Search for the cell housing the specified text and yield its [x, y] center coordinate. 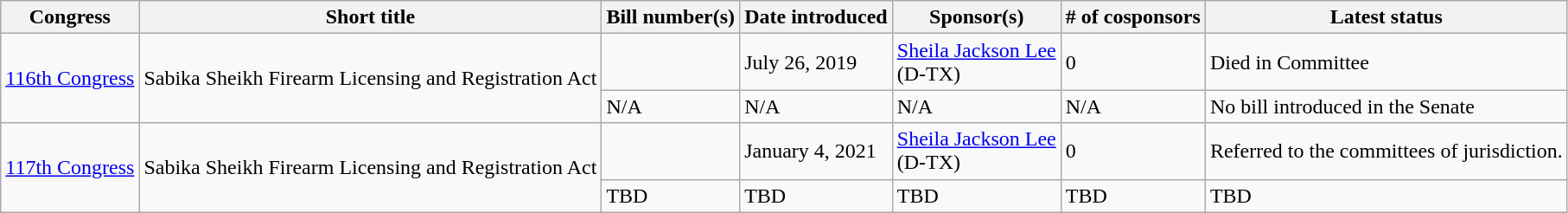
Short title [370, 17]
116th Congress [70, 78]
July 26, 2019 [816, 62]
# of cosponsors [1132, 17]
Referred to the committees of jurisdiction. [1386, 151]
No bill introduced in the Senate [1386, 106]
Date introduced [816, 17]
Sponsor(s) [977, 17]
Congress [70, 17]
Bill number(s) [671, 17]
Died in Committee [1386, 62]
January 4, 2021 [816, 151]
117th Congress [70, 168]
Latest status [1386, 17]
